Search for the cell housing the specified text and yield its (x, y) center coordinate. 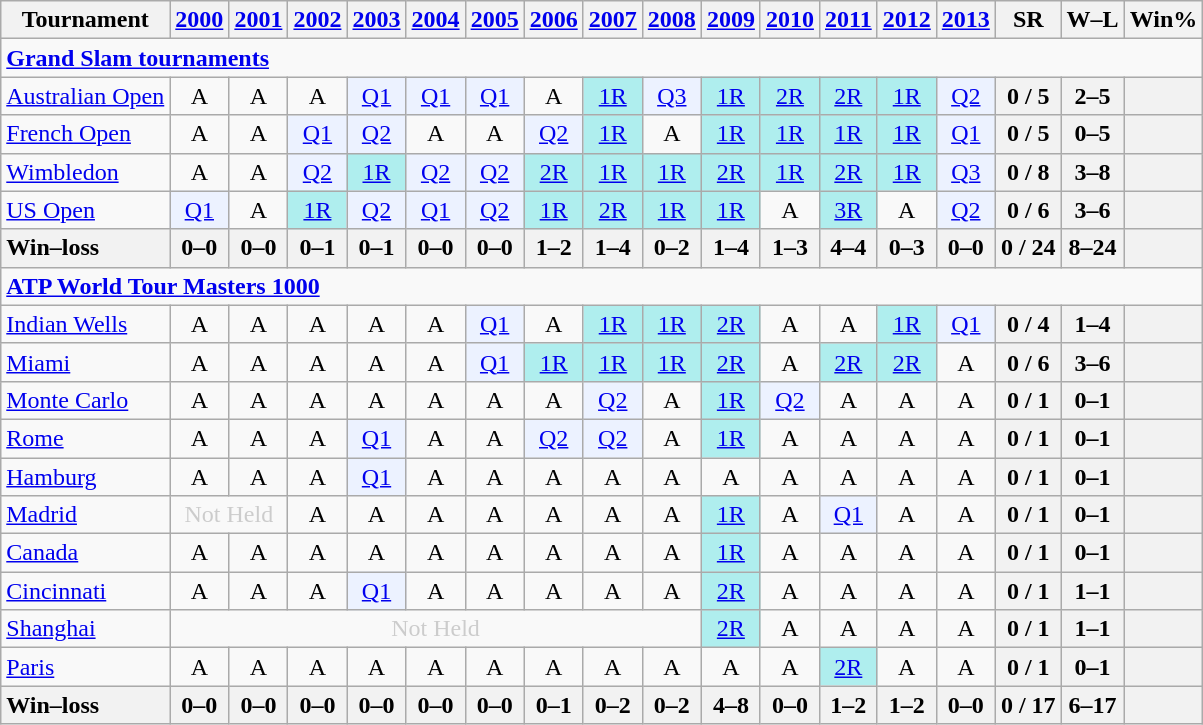
8–24 (1092, 248)
Tournament (86, 20)
0–5 (1092, 134)
0 / 4 (1028, 324)
Madrid (86, 515)
Cincinnati (86, 591)
2–5 (1092, 96)
0 / 8 (1028, 172)
4–8 (730, 705)
2010 (790, 20)
2003 (376, 20)
Wimbledon (86, 172)
Grand Slam tournaments (602, 58)
0 / 17 (1028, 705)
2001 (258, 20)
W–L (1092, 20)
2002 (318, 20)
ATP World Tour Masters 1000 (602, 286)
2011 (848, 20)
Canada (86, 553)
Rome (86, 438)
Win% (1164, 20)
Indian Wells (86, 324)
US Open (86, 210)
Shanghai (86, 629)
2000 (200, 20)
2012 (906, 20)
Australian Open (86, 96)
2007 (612, 20)
2008 (672, 20)
0 / 24 (1028, 248)
2004 (436, 20)
6–17 (1092, 705)
SR (1028, 20)
Hamburg (86, 477)
1–3 (790, 248)
3R (848, 210)
Miami (86, 362)
2009 (730, 20)
Paris (86, 667)
4–4 (848, 248)
3–8 (1092, 172)
2005 (494, 20)
2006 (554, 20)
Monte Carlo (86, 400)
French Open (86, 134)
2013 (966, 20)
0–3 (906, 248)
